Scan for the cell matching the given text and deliver its (X, Y) coordinate at center. 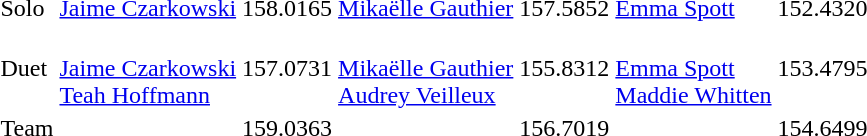
157.0731 (288, 68)
Jaime CzarkowskiTeah Hoffmann (148, 68)
155.8312 (564, 68)
Mikaëlle GauthierAudrey Veilleux (426, 68)
Emma SpottMaddie Whitten (694, 68)
